Detect which cell encompasses the target text, then output its (x, y) center coordinate. 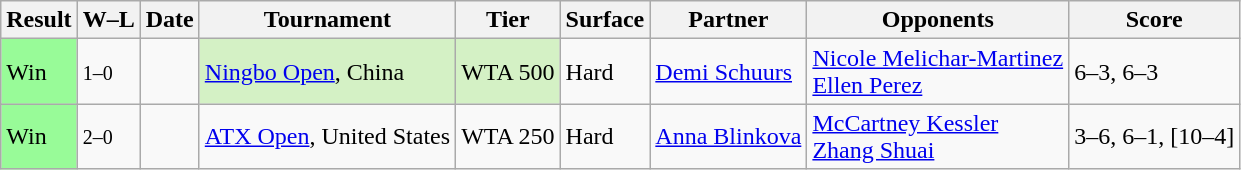
Opponents (938, 20)
Result (39, 20)
Tier (508, 20)
2–0 (108, 136)
Date (170, 20)
Ningbo Open, China (327, 72)
McCartney Kessler Zhang Shuai (938, 136)
WTA 250 (508, 136)
Anna Blinkova (728, 136)
ATX Open, United States (327, 136)
3–6, 6–1, [10–4] (1154, 136)
Score (1154, 20)
Partner (728, 20)
Nicole Melichar-Martinez Ellen Perez (938, 72)
Surface (605, 20)
WTA 500 (508, 72)
1–0 (108, 72)
Demi Schuurs (728, 72)
6–3, 6–3 (1154, 72)
W–L (108, 20)
Tournament (327, 20)
